Return [x, y] of the center of cell containing provided text 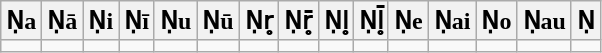
Ṇ [586, 21]
Ṇr̥̄ [299, 21]
Ṇai [452, 21]
Ṇau [544, 21]
Ṇo [496, 21]
Ṇa [22, 21]
Ṇu [175, 21]
Ṇe [408, 21]
Ṇi [101, 21]
Ṇā [62, 21]
Ṇr̥ [259, 21]
Ṇl̥ [336, 21]
Ṇī [137, 21]
Ṇl̥̄ [370, 21]
Ṇū [218, 21]
